Extract the [X, Y] coordinate from the center of the cell holding the provided text.  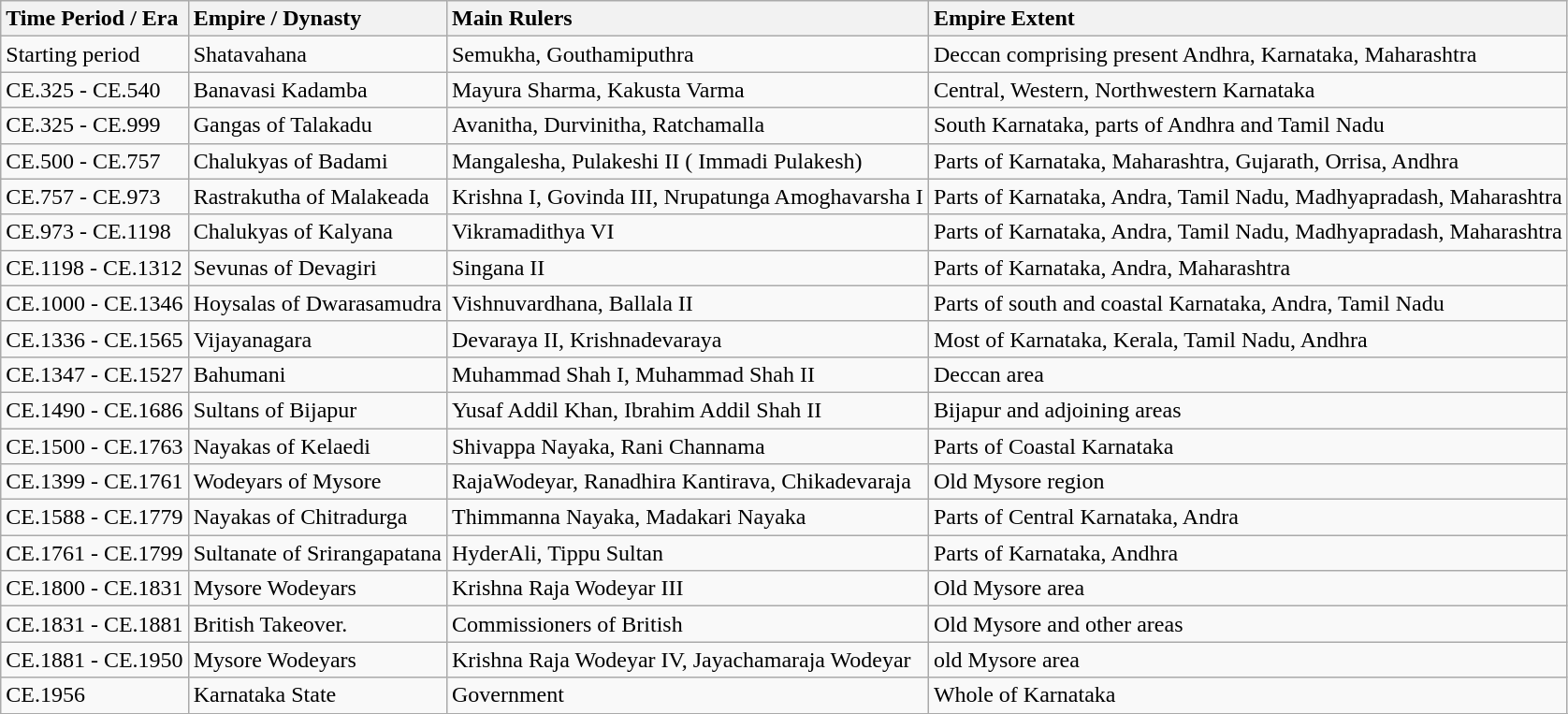
CE.1500 - CE.1763 [94, 446]
Rastrakutha of Malakeada [317, 197]
Nayakas of Chitradurga [317, 517]
Deccan area [1248, 374]
Parts of south and coastal Karnataka, Andra, Tamil Nadu [1248, 303]
Semukha, Gouthamiputhra [687, 54]
Hoysalas of Dwarasamudra [317, 303]
CE.1336 - CE.1565 [94, 339]
Government [687, 695]
CE.1490 - CE.1686 [94, 410]
Commissioners of British [687, 624]
Time Period / Era [94, 19]
CE.1399 - CE.1761 [94, 482]
Vijayanagara [317, 339]
Parts of Karnataka, Andra, Maharashtra [1248, 268]
Singana II [687, 268]
Yusaf Addil Khan, Ibrahim Addil Shah II [687, 410]
Thimmanna Nayaka, Madakari Nayaka [687, 517]
CE.1800 - CE.1831 [94, 589]
Mayura Sharma, Kakusta Varma [687, 90]
CE.1347 - CE.1527 [94, 374]
Mangalesha, Pulakeshi II ( Immadi Pulakesh) [687, 161]
Old Mysore area [1248, 589]
CE.500 - CE.757 [94, 161]
CE.1588 - CE.1779 [94, 517]
Parts of Coastal Karnataka [1248, 446]
Shatavahana [317, 54]
Starting period [94, 54]
Most of Karnataka, Kerala, Tamil Nadu, Andhra [1248, 339]
CE.973 - CE.1198 [94, 232]
Devaraya II, Krishnadevaraya [687, 339]
Main Rulers [687, 19]
CE.757 - CE.973 [94, 197]
Banavasi Kadamba [317, 90]
Bijapur and adjoining areas [1248, 410]
Krishna I, Govinda III, Nrupatunga Amoghavarsha I [687, 197]
Vishnuvardhana, Ballala II [687, 303]
Chalukyas of Badami [317, 161]
RajaWodeyar, Ranadhira Kantirava, Chikadevaraja [687, 482]
Nayakas of Kelaedi [317, 446]
Whole of Karnataka [1248, 695]
CE.1761 - CE.1799 [94, 553]
Sultans of Bijapur [317, 410]
Parts of Central Karnataka, Andra [1248, 517]
CE.1000 - CE.1346 [94, 303]
Gangas of Talakadu [317, 125]
Parts of Karnataka, Maharashtra, Gujarath, Orrisa, Andhra [1248, 161]
Empire Extent [1248, 19]
old Mysore area [1248, 660]
Central, Western, Northwestern Karnataka [1248, 90]
Muhammad Shah I, Muhammad Shah II [687, 374]
Deccan comprising present Andhra, Karnataka, Maharashtra [1248, 54]
Avanitha, Durvinitha, Ratchamalla [687, 125]
CE.325 - CE.540 [94, 90]
Sultanate of Srirangapatana [317, 553]
Old Mysore region [1248, 482]
Karnataka State [317, 695]
Vikramadithya VI [687, 232]
CE.1198 - CE.1312 [94, 268]
Sevunas of Devagiri [317, 268]
Chalukyas of Kalyana [317, 232]
Old Mysore and other areas [1248, 624]
Krishna Raja Wodeyar III [687, 589]
Bahumani [317, 374]
Wodeyars of Mysore [317, 482]
Krishna Raja Wodeyar IV, Jayachamaraja Wodeyar [687, 660]
CE.1831 - CE.1881 [94, 624]
Empire / Dynasty [317, 19]
HyderAli, Tippu Sultan [687, 553]
CE.325 - CE.999 [94, 125]
British Takeover. [317, 624]
CE.1881 - CE.1950 [94, 660]
Shivappa Nayaka, Rani Channama [687, 446]
Parts of Karnataka, Andhra [1248, 553]
South Karnataka, parts of Andhra and Tamil Nadu [1248, 125]
CE.1956 [94, 695]
